For the text-containing cell, return its midpoint in [x, y] coordinate format. 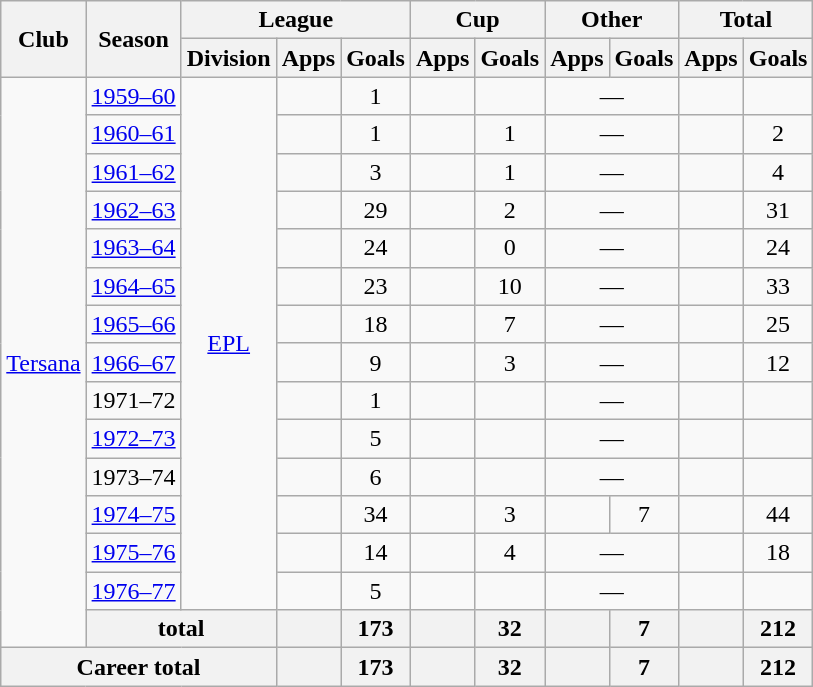
25 [778, 324]
6 [376, 477]
34 [376, 515]
33 [778, 286]
Other [612, 20]
23 [376, 286]
total [181, 629]
9 [376, 362]
31 [778, 210]
1972–73 [134, 438]
1966–67 [134, 362]
EPL [228, 344]
1962–63 [134, 210]
League [296, 20]
1965–66 [134, 324]
44 [778, 515]
Season [134, 39]
1963–64 [134, 248]
10 [510, 286]
1975–76 [134, 553]
29 [376, 210]
Total [746, 20]
14 [376, 553]
1961–62 [134, 172]
1976–77 [134, 591]
Club [44, 39]
Tersana [44, 362]
1973–74 [134, 477]
0 [510, 248]
1964–65 [134, 286]
1974–75 [134, 515]
Cup [477, 20]
Career total [138, 667]
1960–61 [134, 134]
Division [228, 58]
12 [778, 362]
1971–72 [134, 400]
1959–60 [134, 96]
